Pinpoint the cell where the given text exists, returning its [X, Y] midpoint coordinate. 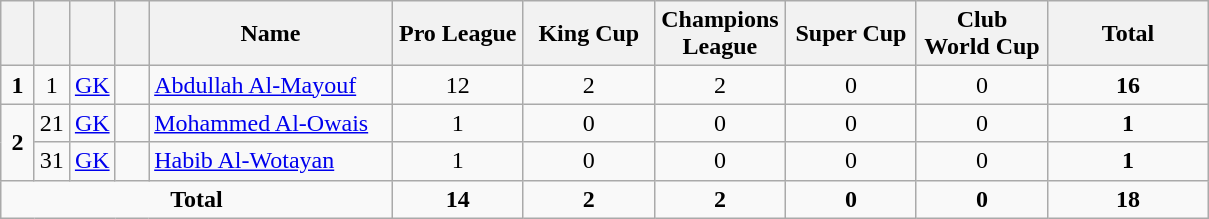
Club World Cup [982, 34]
Name [271, 34]
Champions League [720, 34]
31 [52, 161]
Mohammed Al-Owais [271, 123]
12 [458, 85]
King Cup [588, 34]
Abdullah Al-Mayouf [271, 85]
Super Cup [850, 34]
18 [1128, 199]
21 [52, 123]
Pro League [458, 34]
Habib Al-Wotayan [271, 161]
16 [1128, 85]
14 [458, 199]
